Output the [x, y] coordinate of the center of the cell containing the given text.  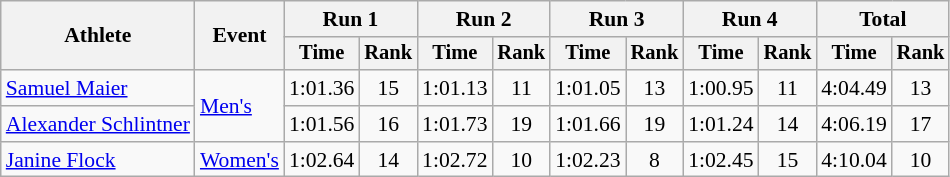
Run 2 [484, 19]
Total [882, 19]
15 [388, 88]
1:01.05 [588, 88]
4:04.49 [854, 88]
Alexander Schlintner [98, 124]
1:01.73 [454, 124]
1:01.56 [322, 124]
Run 3 [616, 19]
4:06.19 [854, 124]
1:01.24 [720, 124]
16 [388, 124]
Event [240, 36]
Samuel Maier [98, 88]
1:01.13 [454, 88]
17 [921, 124]
Run 1 [350, 19]
1:01.36 [322, 88]
14 [788, 124]
Run 4 [750, 19]
1:01.66 [588, 124]
Athlete [98, 36]
Men's [240, 106]
1:00.95 [720, 88]
